Find where the given text appears and provide that cell's center as (X, Y) coordinate. 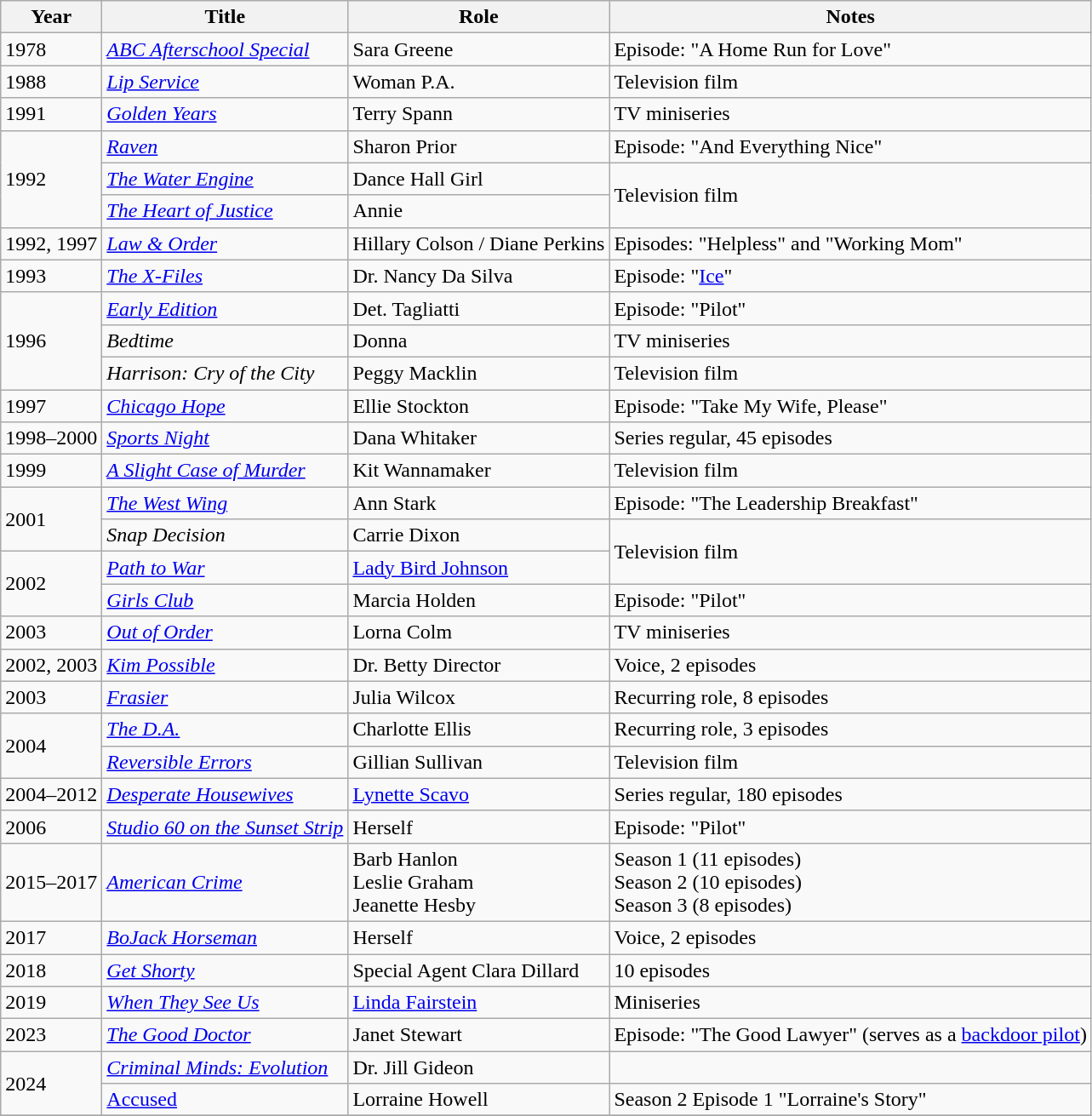
The X-Files (225, 276)
Series regular, 180 episodes (851, 794)
Series regular, 45 episodes (851, 438)
Harrison: Cry of the City (225, 373)
The West Wing (225, 503)
Kim Possible (225, 665)
Frasier (225, 697)
Season 2 Episode 1 "Lorraine's Story" (851, 1100)
Episode: "And Everything Nice" (851, 146)
Episode: "Take My Wife, Please" (851, 406)
Annie (478, 211)
Linda Fairstein (478, 1003)
Year (51, 17)
Episode: "The Good Lawyer" (serves as a backdoor pilot) (851, 1035)
2019 (51, 1003)
Sharon Prior (478, 146)
Raven (225, 146)
1993 (51, 276)
The Good Doctor (225, 1035)
Bedtime (225, 341)
2024 (51, 1084)
Miniseries (851, 1003)
Desperate Housewives (225, 794)
Chicago Hope (225, 406)
Path to War (225, 568)
Law & Order (225, 243)
Carrie Dixon (478, 535)
1992 (51, 179)
Early Edition (225, 308)
2015–2017 (51, 882)
Janet Stewart (478, 1035)
Girls Club (225, 600)
Episode: "A Home Run for Love" (851, 49)
2004 (51, 746)
Snap Decision (225, 535)
Peggy Macklin (478, 373)
ABC Afterschool Special (225, 49)
2017 (51, 937)
Episodes: "Helpless" and "Working Mom" (851, 243)
1991 (51, 114)
Charlotte Ellis (478, 730)
Dr. Betty Director (478, 665)
The Water Engine (225, 179)
Reversible Errors (225, 762)
The D.A. (225, 730)
Lip Service (225, 82)
Episode: "Ice" (851, 276)
Julia Wilcox (478, 697)
Lady Bird Johnson (478, 568)
2018 (51, 970)
10 episodes (851, 970)
American Crime (225, 882)
Dana Whitaker (478, 438)
Episode: "The Leadership Breakfast" (851, 503)
Accused (225, 1100)
Role (478, 17)
1998–2000 (51, 438)
1997 (51, 406)
Lynette Scavo (478, 794)
Woman P.A. (478, 82)
A Slight Case of Murder (225, 471)
Sara Greene (478, 49)
1978 (51, 49)
2002, 2003 (51, 665)
Dr. Jill Gideon (478, 1067)
Golden Years (225, 114)
Terry Spann (478, 114)
BoJack Horseman (225, 937)
Donna (478, 341)
Ellie Stockton (478, 406)
Dr. Nancy Da Silva (478, 276)
1988 (51, 82)
Special Agent Clara Dillard (478, 970)
Studio 60 on the Sunset Strip (225, 827)
1992, 1997 (51, 243)
When They See Us (225, 1003)
2006 (51, 827)
Sports Night (225, 438)
1996 (51, 341)
Criminal Minds: Evolution (225, 1067)
Barb HanlonLeslie GrahamJeanette Hesby (478, 882)
The Heart of Justice (225, 211)
2004–2012 (51, 794)
Out of Order (225, 632)
Hillary Colson / Diane Perkins (478, 243)
Notes (851, 17)
Det. Tagliatti (478, 308)
Get Shorty (225, 970)
Kit Wannamaker (478, 471)
1999 (51, 471)
2023 (51, 1035)
Ann Stark (478, 503)
Lorraine Howell (478, 1100)
Marcia Holden (478, 600)
2002 (51, 584)
Gillian Sullivan (478, 762)
Recurring role, 3 episodes (851, 730)
Title (225, 17)
Lorna Colm (478, 632)
Season 1 (11 episodes) Season 2 (10 episodes) Season 3 (8 episodes) (851, 882)
Recurring role, 8 episodes (851, 697)
Dance Hall Girl (478, 179)
2001 (51, 519)
